Find where the given text appears and provide that cell's center as (x, y) coordinate. 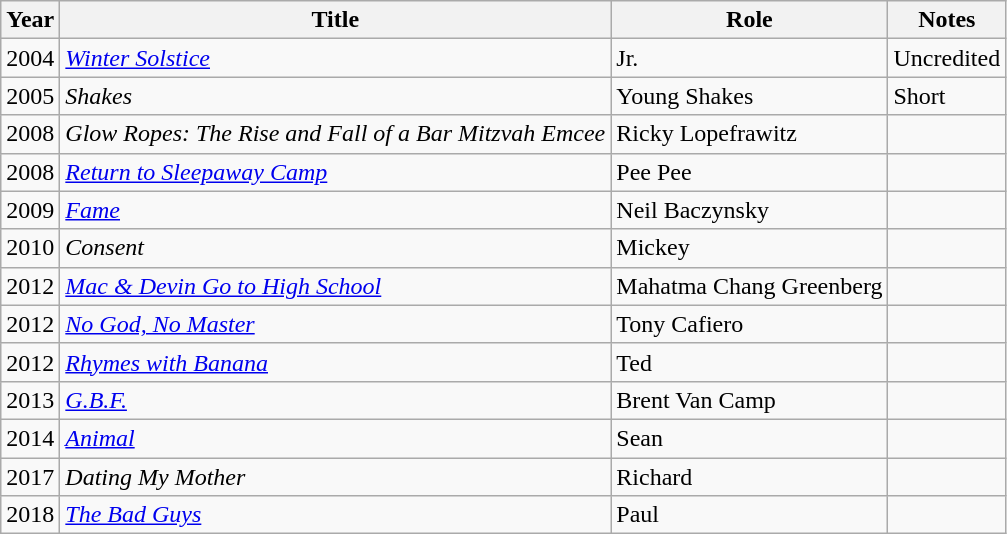
Mac & Devin Go to High School (336, 286)
Jr. (750, 58)
Notes (947, 20)
Paul (750, 515)
Glow Ropes: The Rise and Fall of a Bar Mitzvah Emcee (336, 134)
Pee Pee (750, 172)
Role (750, 20)
Ted (750, 362)
Animal (336, 438)
Return to Sleepaway Camp (336, 172)
Uncredited (947, 58)
2017 (30, 477)
Shakes (336, 96)
2018 (30, 515)
2009 (30, 210)
Title (336, 20)
Dating My Mother (336, 477)
Year (30, 20)
Young Shakes (750, 96)
Richard (750, 477)
2010 (30, 248)
Rhymes with Banana (336, 362)
Mahatma Chang Greenberg (750, 286)
2013 (30, 400)
Ricky Lopefrawitz (750, 134)
The Bad Guys (336, 515)
Brent Van Camp (750, 400)
Fame (336, 210)
G.B.F. (336, 400)
Winter Solstice (336, 58)
No God, No Master (336, 324)
Tony Cafiero (750, 324)
Mickey (750, 248)
2014 (30, 438)
2004 (30, 58)
Neil Baczynsky (750, 210)
2005 (30, 96)
Short (947, 96)
Consent (336, 248)
Sean (750, 438)
